Scan for the cell matching the given text and deliver its (X, Y) coordinate at center. 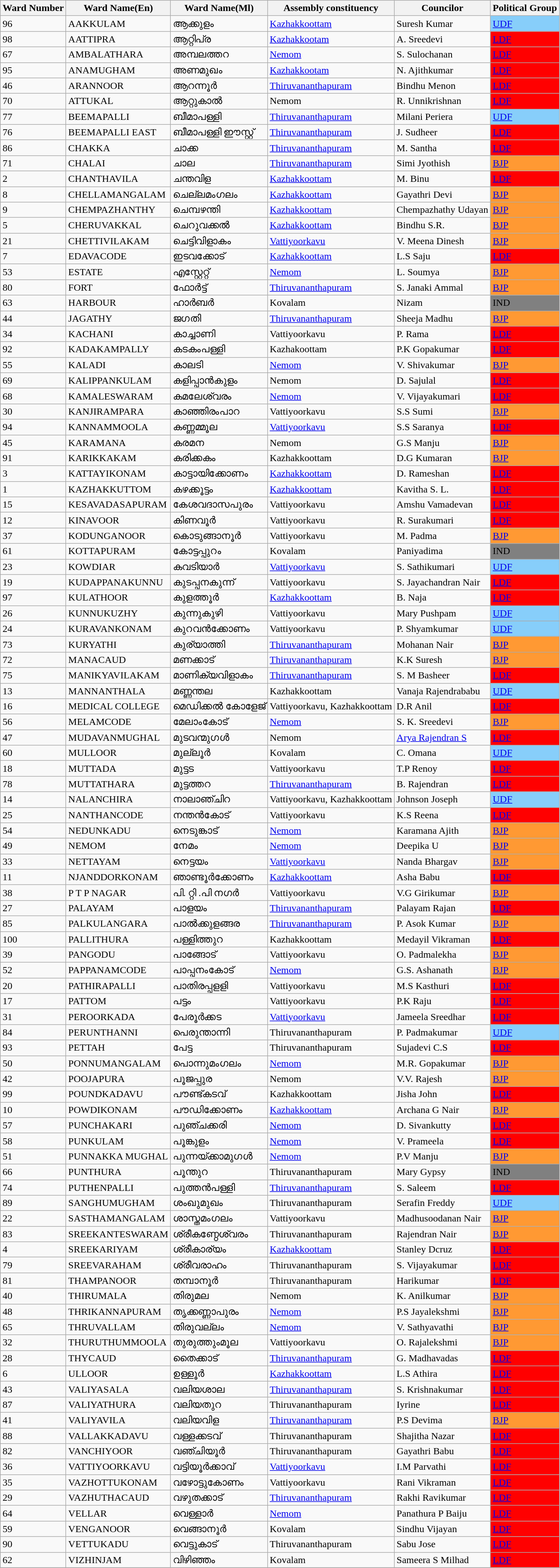
Rani Vikraman (443, 1482)
70 (33, 101)
SANGHUMUGHAM (118, 1203)
Iyrine (443, 1405)
M. Santha (443, 148)
ആക്കുളം (219, 24)
മുട്ടട (219, 769)
MELAMCODE (118, 722)
THRUVALLAM (118, 1327)
പള്ളിത്തുറ (219, 939)
വഴുതക്കാട് (219, 1498)
VAZHOTTUKONAM (118, 1482)
29 (33, 1498)
75 (33, 675)
തൃക്കണ്ണാപുരം (219, 1312)
69 (33, 380)
68 (33, 396)
KALADI (118, 365)
കിണവൂര്‍ (219, 520)
കാഞ്ഞിരംപാറ (219, 411)
വെങ്ങാനൂര്‍ (219, 1529)
പൂന്തുറ (219, 1172)
92 (33, 349)
Madhusoodanan Nair (443, 1219)
38 (33, 892)
87 (33, 1405)
ശ്രീകണ്ഠേശ്വരം (219, 1234)
Archana G Nair (443, 1110)
തിരുമല (219, 1296)
V. Vijayakumari (443, 396)
36 (33, 1467)
ചാല (219, 163)
40 (33, 1296)
85 (33, 923)
മുല്ലൂര്‍ (219, 753)
Simi Jyothish (443, 163)
99 (33, 1094)
55 (33, 365)
20 (33, 986)
ശംഖുമുഖം (219, 1203)
KURAVANKONAM (118, 629)
M.S Kasthuri (443, 986)
SREEKANTESWARAM (118, 1234)
THRIKANNAPURAM (118, 1312)
തിരുവല്ലം (219, 1327)
B. Naja (443, 598)
M.R. Gopakumar (443, 1063)
94 (33, 427)
Ward Number (33, 8)
VETTUKADU (118, 1544)
മേലാംകോട് (219, 722)
D. Sajulal (443, 380)
NEDUNKADU (118, 830)
വലിയവിള (219, 1420)
ചെല്ലമംഗലം (219, 194)
S. Krishnakumar (443, 1389)
3 (33, 474)
Political Group (525, 8)
കുന്നുകുഴി (219, 613)
S. Saleem (443, 1188)
KUDAPPANAKUNNU (118, 582)
91 (33, 458)
Paniyadima (443, 551)
തുരുത്തുംമൂല (219, 1343)
വഞ്ചിയൂര്‍ (219, 1451)
KODUNGANOOR (118, 536)
PALAYAM (118, 908)
100 (33, 939)
Suresh Kumar (443, 24)
93 (33, 1048)
KADAKAMPALLY (118, 349)
P.S Devima (443, 1420)
ജഗതി (219, 318)
D. Sivankutty (443, 1125)
Jameela Sreedhar (443, 1017)
P.K Raju (443, 1001)
KARIKKAKAM (118, 458)
PUNCHAKARI (118, 1125)
56 (33, 722)
നെടുങ്കാട് (219, 830)
കരമന (219, 442)
ബീമാപള്ളി (219, 117)
കുളത്തൂര്‍ (219, 598)
അണമുഖം (219, 70)
50 (33, 1063)
കാലടി (219, 365)
ഫോര്‍ട്ട് (219, 287)
P. Shyamkumar (443, 629)
P.V Manju (443, 1156)
MUDAVANMUGHAL (118, 738)
PANGODU (118, 955)
Vanaja Rajendrababu (443, 691)
78 (33, 784)
CHAKKA (118, 148)
D. Rameshan (443, 474)
KULATHOOR (118, 598)
Johnson Joseph (443, 799)
K.K Suresh (443, 660)
18 (33, 769)
51 (33, 1156)
KANNAMMOOLA (118, 427)
Chempazhathy Udayan (443, 210)
Sabu Jose (443, 1544)
PATTOM (118, 1001)
34 (33, 334)
പി. റ്റി .പി നഗര്‍ (219, 892)
V. Sathyavathi (443, 1327)
S. Sathikumari (443, 567)
THYCAUD (118, 1358)
THURUTHUMMOOLA (118, 1343)
Ward Name(Ml) (219, 8)
മണക്കാട് (219, 660)
MANIKYAVILAKAM (118, 675)
പുഞ്ചക്കരി (219, 1125)
THIRUMALA (118, 1296)
O. Padmalekha (443, 955)
പാല്‍ക്കുളങ്ങര (219, 923)
വെള്ളാര്‍ (219, 1513)
10 (33, 1110)
പെരുന്താന്നി (219, 1032)
ARANNOOR (118, 86)
NALANCHIRA (118, 799)
Karamana Ajith (443, 830)
C. Omana (443, 753)
MULLOOR (118, 753)
PONNUMANGALAM (118, 1063)
A. Sreedevi (443, 39)
48 (33, 1312)
B. Rajendran (443, 784)
53 (33, 272)
പാപ്പനംകോട് (219, 970)
കടകംപള്ളി (219, 349)
V. Shivakumar (443, 365)
86 (33, 148)
76 (33, 132)
Sindhu Vijayan (443, 1529)
CHETTIVILAKAM (118, 241)
കുറവന്‍ക്കോണം (219, 629)
വട്ടിയൂര്‍ക്കാവ് (219, 1467)
NANTHANCODE (118, 815)
VELLAR (118, 1513)
S. Jayachandran Nair (443, 582)
Sujadevi C.S (443, 1048)
G. Madhavadas (443, 1358)
Mohanan Nair (443, 644)
KARAMANA (118, 442)
Harikumar (443, 1281)
VALIYATHURA (118, 1405)
ആറ്റുകാല്‍ (219, 101)
CHANTHAVILA (118, 179)
S. K. Sreedevi (443, 722)
9 (33, 210)
S. Janaki Ammal (443, 287)
89 (33, 1203)
73 (33, 644)
BEEMAPALLI EAST (118, 132)
13 (33, 691)
PUTHENPALLI (118, 1188)
Nanda Bhargav (443, 861)
ആറന്നൂര്‍ (219, 86)
11 (33, 877)
KATTAYIKONAM (118, 474)
96 (33, 24)
Rajendran Nair (443, 1234)
നന്തന്‍കോട് (219, 815)
S. Vijayakumar (443, 1265)
PERUNTHANNI (118, 1032)
CHEMPAZHANTHY (118, 210)
ബീമാപള്ളി ഈസ്റ്റ്‌ (219, 132)
42 (33, 1079)
P T P NAGAR (118, 892)
31 (33, 1017)
P. Rama (443, 334)
26 (33, 613)
ഞാണ്ടൂര്‍ക്കോണം (219, 877)
ചെമ്പഴന്തി (219, 210)
P.S Jayalekshmi (443, 1312)
PALLITHURA (118, 939)
MANACAUD (118, 660)
V. Meena Dinesh (443, 241)
90 (33, 1544)
KACHANI (118, 334)
POOJAPURA (118, 1079)
മാണിക്യവിളാകം (219, 675)
Bindhu S.R. (443, 225)
ആറ്റിപ്ര (219, 39)
81 (33, 1281)
79 (33, 1265)
കളിപ്പാന്‍കുളം (219, 380)
62 (33, 1560)
പട്ടം (219, 1001)
വഴോട്ടുകോണം (219, 1482)
ESTATE (118, 272)
FORT (118, 287)
22 (33, 1219)
KOWDIAR (118, 567)
കാട്ടായിക്കോണം (219, 474)
കാച്ചാണി (219, 334)
കഴക്കൂട്ടം (219, 489)
S. M Basheer (443, 675)
KAZHAKKUTTOM (118, 489)
NEMOM (118, 846)
97 (33, 598)
പൗണ്ട്കടവ് (219, 1094)
KOTTAPURAM (118, 551)
കുര്യാത്തി (219, 644)
43 (33, 1389)
പൂങ്കുളം (219, 1141)
CHALAI (118, 163)
D.R Anil (443, 707)
PUNNAKKA MUGHAL (118, 1156)
VANCHIYOOR (118, 1451)
EDAVACODE (118, 256)
14 (33, 799)
I.M Parvathi (443, 1467)
J. Sudheer (443, 132)
57 (33, 1125)
21 (33, 241)
65 (33, 1327)
PALKULANGARA (118, 923)
35 (33, 1482)
VIZHINJAM (118, 1560)
Panathura P Baiju (443, 1513)
പൊന്നുമംഗലം (219, 1063)
Serafin Freddy (443, 1203)
V.V. Rajesh (443, 1079)
5 (33, 225)
O. Rajalekshmi (443, 1343)
15 (33, 505)
64 (33, 1513)
അമ്പലത്തറ (219, 55)
60 (33, 753)
Jisha John (443, 1094)
Nizam (443, 303)
SREEVARAHAM (118, 1265)
6 (33, 1374)
84 (33, 1032)
BEEMAPALLI (118, 117)
L.S Athira (443, 1374)
28 (33, 1358)
CHERUVAKKAL (118, 225)
71 (33, 163)
46 (33, 86)
PUNTHURA (118, 1172)
Councilor (443, 8)
Gayathri Babu (443, 1451)
1 (33, 489)
82 (33, 1451)
Medayil Vikraman (443, 939)
മണ്ണന്തല (219, 691)
NJANDDORKONAM (118, 877)
K. Anilkumar (443, 1296)
Kazhakoottam (331, 349)
7 (33, 256)
കണ്ണമ്മൂല (219, 427)
67 (33, 55)
KINAVOOR (118, 520)
Shajitha Nazar (443, 1435)
R. Surakumari (443, 520)
Amshu Vamadevan (443, 505)
ശാസ്തമംഗലം (219, 1219)
നേമം (219, 846)
88 (33, 1435)
HARBOUR (118, 303)
VALIYASALA (118, 1389)
S.S Saranya (443, 427)
MUTTADA (118, 769)
30 (33, 411)
നെട്ടയം (219, 861)
THAMPANOOR (118, 1281)
MEDICAL COLLEGE (118, 707)
AMBALATHARA (118, 55)
M. Padma (443, 536)
25 (33, 815)
ശ്രീകാര്യം (219, 1250)
32 (33, 1343)
D.G Kumaran (443, 458)
KALIPPANKULAM (118, 380)
PATHIRAPALLI (118, 986)
45 (33, 442)
PEROORKADA (118, 1017)
44 (33, 318)
CHELLAMANGALAM (118, 194)
Stanley Dcruz (443, 1250)
Deepika U (443, 846)
ATTUKAL (118, 101)
98 (33, 39)
61 (33, 551)
58 (33, 1141)
പുത്തന്‍പള്ളി (219, 1188)
L. Soumya (443, 272)
VATTIYOORKAVU (118, 1467)
NETTAYAM (118, 861)
പുന്നയ്ക്കാമുഗള്‍ (219, 1156)
KESAVADASAPURAM (118, 505)
17 (33, 1001)
V.G Girikumar (443, 892)
K.S Reena (443, 815)
കരിക്കകം (219, 458)
59 (33, 1529)
95 (33, 70)
POWDIKONAM (118, 1110)
S. Sulochanan (443, 55)
G.S Manju (443, 442)
S.S Sumi (443, 411)
41 (33, 1420)
POUNDKADAVU (118, 1094)
VALLAKKADAVU (118, 1435)
G.S. Ashanath (443, 970)
Assembly constituency (331, 8)
P.K Gopakumar (443, 349)
വലിയശാല (219, 1389)
KAMALESWARAM (118, 396)
കവടിയാര്‍ (219, 567)
Arya Rajendran S (443, 738)
ചന്തവിള (219, 179)
എസ്റ്റേറ്റ്‌ (219, 272)
വള്ളക്കടവ് (219, 1435)
തമ്പാനൂര്‍ (219, 1281)
Sheeja Madhu (443, 318)
12 (33, 520)
ANAMUGHAM (118, 70)
27 (33, 908)
Mary Gypsy (443, 1172)
കുടപ്പനകുന്ന് (219, 582)
KURYATHI (118, 644)
8 (33, 194)
പേരൂര്‍ക്കട (219, 1017)
SREEKARIYAM (118, 1250)
പേട്ട (219, 1048)
മെഡിക്കല്‍ കോളേജ് (219, 707)
54 (33, 830)
P. Asok Kumar (443, 923)
പാതിരപ്പളളി (219, 986)
AAKKULAM (118, 24)
39 (33, 955)
Milani Periera (443, 117)
VAZHUTHACAUD (118, 1498)
M. Binu (443, 179)
ഇടവക്കോട് (219, 256)
ULLOOR (118, 1374)
66 (33, 1172)
MUTTATHARA (118, 784)
49 (33, 846)
തൈക്കാട് (219, 1358)
77 (33, 117)
KANJIRAMPARA (118, 411)
മുടവന്മുഗള്‍ (219, 738)
23 (33, 567)
83 (33, 1234)
ഹാര്‍ബര്‍ (219, 303)
Sameera S Milhad (443, 1560)
VENGANOOR (118, 1529)
വെട്ടുകാട് (219, 1544)
പാങ്ങോട് (219, 955)
KUNNUKUZHY (118, 613)
V. Prameela (443, 1141)
Asha Babu (443, 877)
80 (33, 287)
കോട്ടപ്പുറം (219, 551)
PUNKULAM (118, 1141)
L.S Saju (443, 256)
കേശവദാസപുരം (219, 505)
24 (33, 629)
ശ്രീവരാഹം (219, 1265)
പൂജപ്പുര (219, 1079)
SASTHAMANGALAM (118, 1219)
Gayathri Devi (443, 194)
ചെറുവക്കല്‍ (219, 225)
33 (33, 861)
N. Ajithkumar (443, 70)
72 (33, 660)
വിഴിഞ്ഞം (219, 1560)
Palayam Rajan (443, 908)
Rakhi Ravikumar (443, 1498)
കൊടുങ്ങാനൂര്‍ (219, 536)
പൗഡിക്കോണം (219, 1110)
52 (33, 970)
2 (33, 179)
4 (33, 1250)
T.P Renoy (443, 769)
മുട്ടത്തറ (219, 784)
37 (33, 536)
19 (33, 582)
ചാക്ക (219, 148)
AATTIPRA (118, 39)
74 (33, 1188)
63 (33, 303)
Mary Pushpam (443, 613)
16 (33, 707)
VALIYAVILA (118, 1420)
നാലാഞ്ചിറ (219, 799)
MANNANTHALA (118, 691)
47 (33, 738)
വലിയതുറ (219, 1405)
PAPPANAMCODE (118, 970)
Kavitha S. L. (443, 489)
Ward Name(En) (118, 8)
R. Unnikrishnan (443, 101)
JAGATHY (118, 318)
പാളയം (219, 908)
PETTAH (118, 1048)
Bindhu Menon (443, 86)
P. Padmakumar (443, 1032)
ചെട്ടിവിളാകം (219, 241)
ഉള്ളൂര്‍ (219, 1374)
കമലേശ്വരം (219, 396)
